Find where the given text appears and provide that cell's center as [X, Y] coordinate. 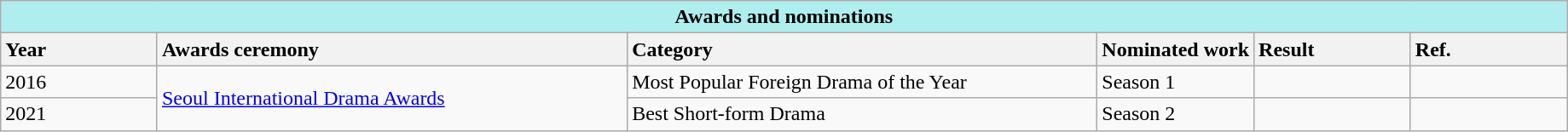
Most Popular Foreign Drama of the Year [863, 82]
Awards and nominations [784, 17]
Awards ceremony [392, 49]
2016 [79, 82]
Result [1333, 49]
2021 [79, 114]
Best Short-form Drama [863, 114]
Ref. [1489, 49]
Season 1 [1176, 82]
Seoul International Drama Awards [392, 98]
Category [863, 49]
Year [79, 49]
Season 2 [1176, 114]
Nominated work [1176, 49]
